Output the [X, Y] coordinate of the center of the cell containing the given text.  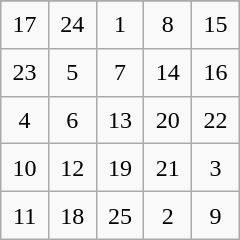
17 [25, 25]
13 [120, 120]
24 [72, 25]
11 [25, 216]
1 [120, 25]
21 [168, 168]
6 [72, 120]
16 [216, 72]
18 [72, 216]
19 [120, 168]
15 [216, 25]
12 [72, 168]
14 [168, 72]
4 [25, 120]
7 [120, 72]
9 [216, 216]
5 [72, 72]
8 [168, 25]
20 [168, 120]
2 [168, 216]
23 [25, 72]
22 [216, 120]
25 [120, 216]
10 [25, 168]
3 [216, 168]
